Locate the cell with the specified text and output its (X, Y) center coordinate. 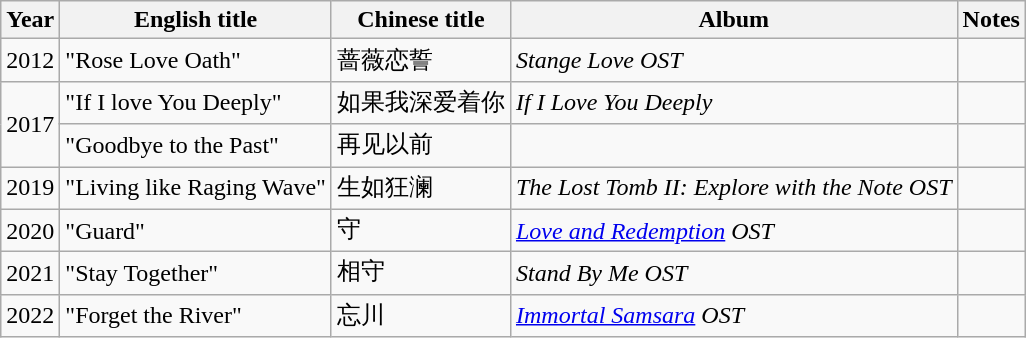
"Stay Together" (196, 274)
2012 (30, 60)
Notes (991, 20)
Immortal Samsara OST (734, 316)
"Rose Love Oath" (196, 60)
Album (734, 20)
忘川 (420, 316)
Year (30, 20)
2020 (30, 230)
"Living like Raging Wave" (196, 188)
If I Love You Deeply (734, 102)
相守 (420, 274)
2022 (30, 316)
Stand By Me OST (734, 274)
The Lost Tomb II: Explore with the Note OST (734, 188)
如果我深爱着你 (420, 102)
2017 (30, 124)
守 (420, 230)
"Guard" (196, 230)
"Forget the River" (196, 316)
English title (196, 20)
2021 (30, 274)
Chinese title (420, 20)
"Goodbye to the Past" (196, 146)
Stange Love OST (734, 60)
生如狂澜 (420, 188)
2019 (30, 188)
"If I love You Deeply" (196, 102)
蔷薇恋誓 (420, 60)
Love and Redemption OST (734, 230)
再见以前 (420, 146)
